Locate the cell with the specified text and output its (x, y) center coordinate. 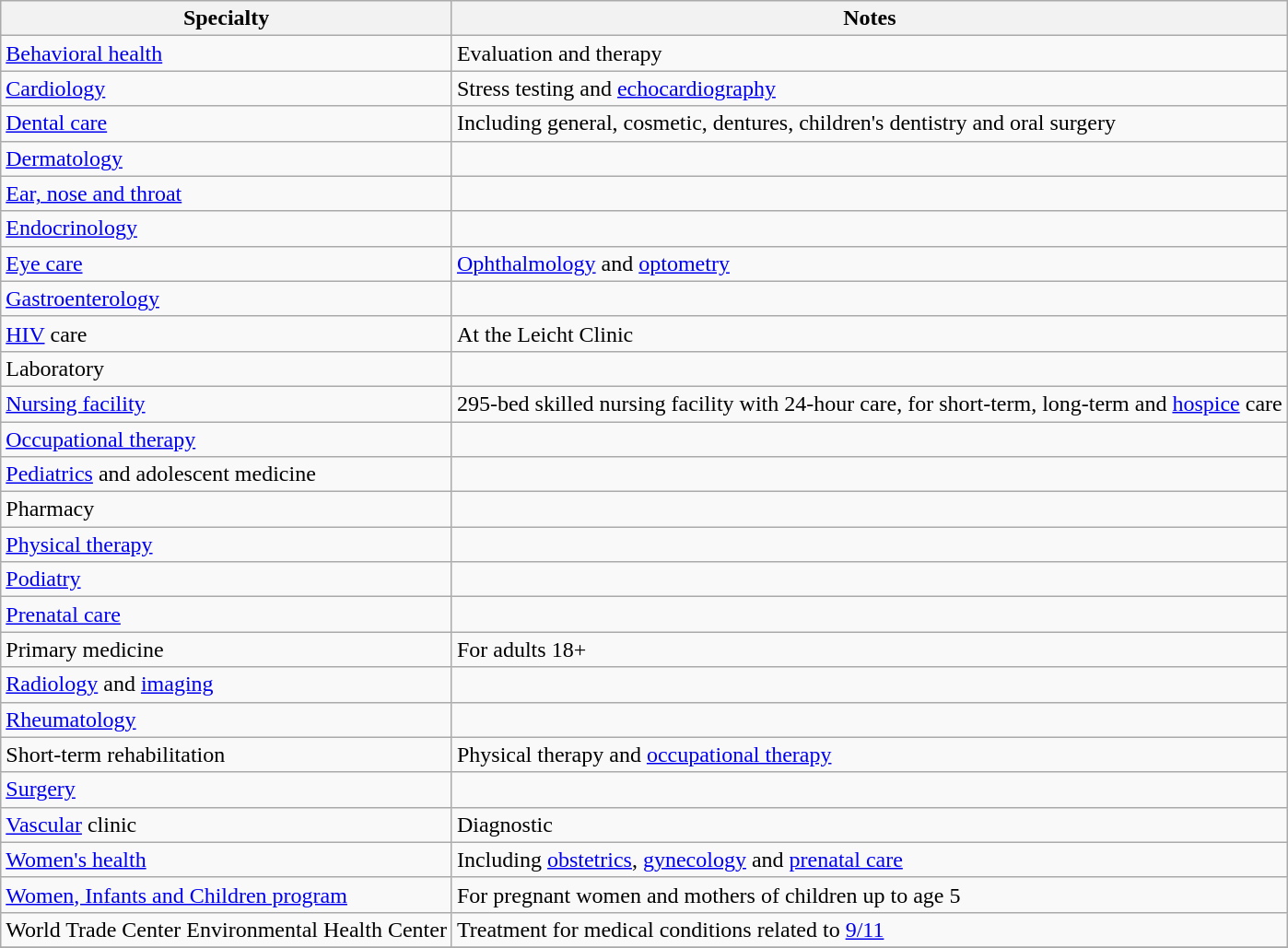
Laboratory (227, 369)
For pregnant women and mothers of children up to age 5 (870, 895)
Specialty (227, 18)
For adults 18+ (870, 650)
Women's health (227, 860)
Cardiology (227, 88)
295-bed skilled nursing facility with 24-hour care, for short-term, long-term and hospice care (870, 404)
Vascular clinic (227, 825)
World Trade Center Environmental Health Center (227, 930)
HIV care (227, 334)
Radiology and imaging (227, 685)
Prenatal care (227, 614)
Primary medicine (227, 650)
Nursing facility (227, 404)
At the Leicht Clinic (870, 334)
Notes (870, 18)
Stress testing and echocardiography (870, 88)
Occupational therapy (227, 439)
Pharmacy (227, 509)
Gastroenterology (227, 298)
Pediatrics and adolescent medicine (227, 474)
Behavioral health (227, 53)
Endocrinology (227, 228)
Treatment for medical conditions related to 9/11 (870, 930)
Diagnostic (870, 825)
Rheumatology (227, 720)
Physical therapy (227, 544)
Including obstetrics, gynecology and prenatal care (870, 860)
Short-term rehabilitation (227, 755)
Surgery (227, 790)
Dental care (227, 123)
Physical therapy and occupational therapy (870, 755)
Evaluation and therapy (870, 53)
Dermatology (227, 158)
Eye care (227, 263)
Ear, nose and throat (227, 193)
Podiatry (227, 579)
Women, Infants and Children program (227, 895)
Ophthalmology and optometry (870, 263)
Including general, cosmetic, dentures, children's dentistry and oral surgery (870, 123)
